Determine the (x, y) coordinate at the center of the cell enclosing the given text.  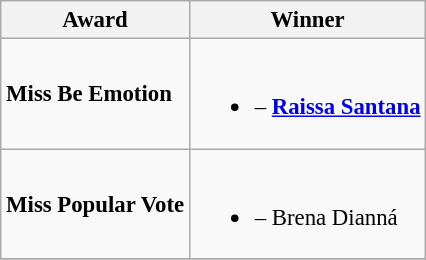
Winner (307, 20)
– Raissa Santana (307, 94)
Miss Popular Vote (96, 204)
– Brena Dianná (307, 204)
Award (96, 20)
Miss Be Emotion (96, 94)
